Locate the cell with the specified text and output its (x, y) center coordinate. 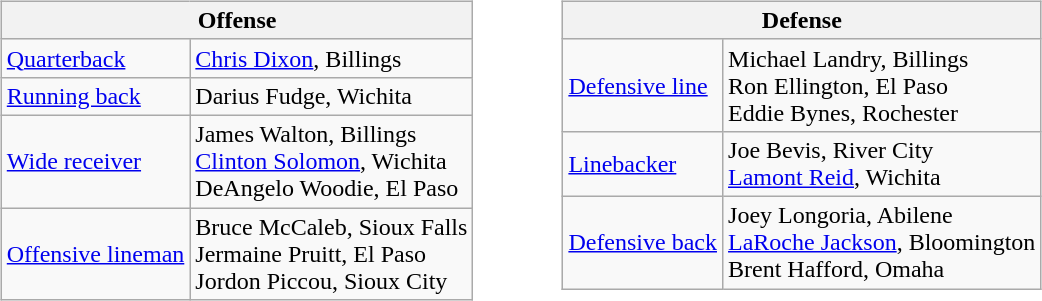
Offensive lineman (96, 254)
Michael Landry, BillingsRon Ellington, El PasoEddie Bynes, Rochester (882, 85)
Quarterback (96, 58)
Defensive line (643, 85)
Chris Dixon, Billings (332, 58)
James Walton, BillingsClinton Solomon, WichitaDeAngelo Woodie, El Paso (332, 161)
Darius Fudge, Wichita (332, 96)
Defense (802, 20)
Running back (96, 96)
Linebacker (643, 164)
Joey Longoria, AbileneLaRoche Jackson, BloomingtonBrent Hafford, Omaha (882, 242)
Offense (237, 20)
Joe Bevis, River CityLamont Reid, Wichita (882, 164)
Defensive back (643, 242)
Bruce McCaleb, Sioux FallsJermaine Pruitt, El PasoJordon Piccou, Sioux City (332, 254)
Wide receiver (96, 161)
